Extract the (X, Y) coordinate from the center of the cell holding the provided text.  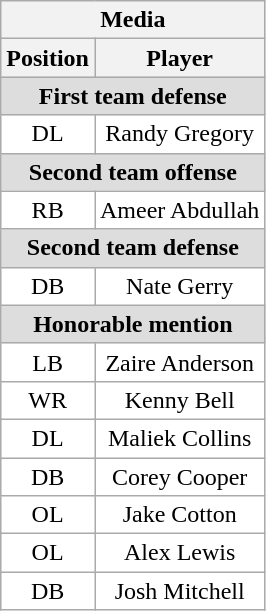
WR (48, 400)
Maliek Collins (179, 438)
Randy Gregory (179, 134)
Honorable mention (133, 324)
Josh Mitchell (179, 591)
Ameer Abdullah (179, 210)
Jake Cotton (179, 515)
Corey Cooper (179, 477)
RB (48, 210)
Alex Lewis (179, 553)
Second team defense (133, 248)
Player (179, 58)
LB (48, 362)
Nate Gerry (179, 286)
Zaire Anderson (179, 362)
Second team offense (133, 172)
Kenny Bell (179, 400)
Media (133, 20)
Position (48, 58)
First team defense (133, 96)
